Provide the [X, Y] coordinate of the cell's center where the given text is located.  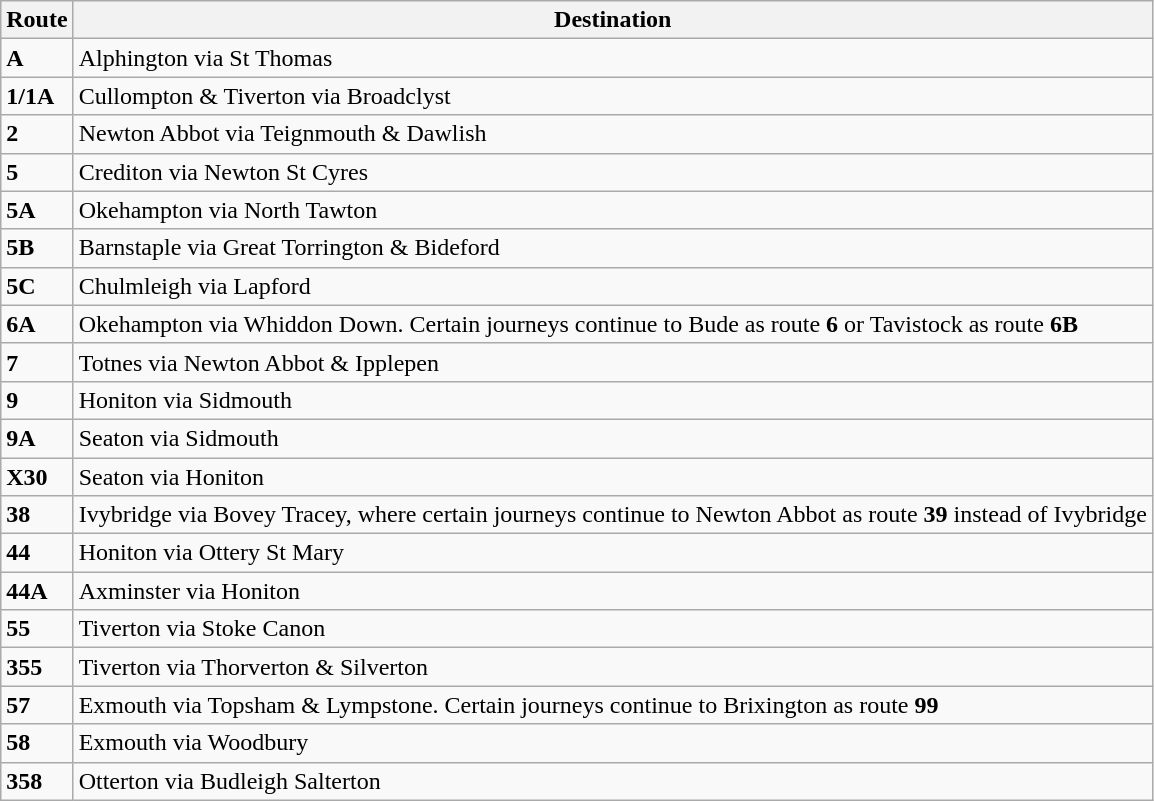
58 [37, 743]
Okehampton via Whiddon Down. Certain journeys continue to Bude as route 6 or Tavistock as route 6B [612, 324]
Ivybridge via Bovey Tracey, where certain journeys continue to Newton Abbot as route 39 instead of Ivybridge [612, 515]
Okehampton via North Tawton [612, 210]
Seaton via Sidmouth [612, 438]
Cullompton & Tiverton via Broadclyst [612, 96]
5A [37, 210]
Chulmleigh via Lapford [612, 286]
44 [37, 553]
38 [37, 515]
Axminster via Honiton [612, 591]
1/1A [37, 96]
X30 [37, 477]
9A [37, 438]
Seaton via Honiton [612, 477]
Honiton via Ottery St Mary [612, 553]
5C [37, 286]
355 [37, 667]
Destination [612, 20]
Tiverton via Stoke Canon [612, 629]
9 [37, 400]
5B [37, 248]
358 [37, 781]
Crediton via Newton St Cyres [612, 172]
Newton Abbot via Teignmouth & Dawlish [612, 134]
57 [37, 705]
Route [37, 20]
55 [37, 629]
A [37, 58]
Totnes via Newton Abbot & Ipplepen [612, 362]
Otterton via Budleigh Salterton [612, 781]
Tiverton via Thorverton & Silverton [612, 667]
44A [37, 591]
7 [37, 362]
Alphington via St Thomas [612, 58]
5 [37, 172]
Exmouth via Topsham & Lympstone. Certain journeys continue to Brixington as route 99 [612, 705]
6A [37, 324]
Honiton via Sidmouth [612, 400]
2 [37, 134]
Exmouth via Woodbury [612, 743]
Barnstaple via Great Torrington & Bideford [612, 248]
